Return (X, Y) of the center of cell containing provided text 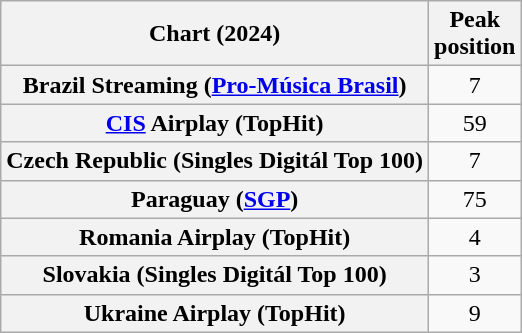
3 (475, 275)
Chart (2024) (215, 34)
Slovakia (Singles Digitál Top 100) (215, 275)
Paraguay (SGP) (215, 199)
Romania Airplay (TopHit) (215, 237)
Peakposition (475, 34)
4 (475, 237)
75 (475, 199)
59 (475, 123)
Czech Republic (Singles Digitál Top 100) (215, 161)
CIS Airplay (TopHit) (215, 123)
Brazil Streaming (Pro-Música Brasil) (215, 85)
Ukraine Airplay (TopHit) (215, 313)
9 (475, 313)
